Scan for the cell matching the given text and deliver its (X, Y) coordinate at center. 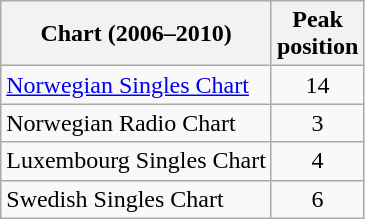
3 (317, 123)
Luxembourg Singles Chart (136, 161)
Chart (2006–2010) (136, 34)
Norwegian Radio Chart (136, 123)
Peakposition (317, 34)
Swedish Singles Chart (136, 199)
Norwegian Singles Chart (136, 85)
14 (317, 85)
4 (317, 161)
6 (317, 199)
